For the text-containing cell, return its midpoint in (X, Y) coordinate format. 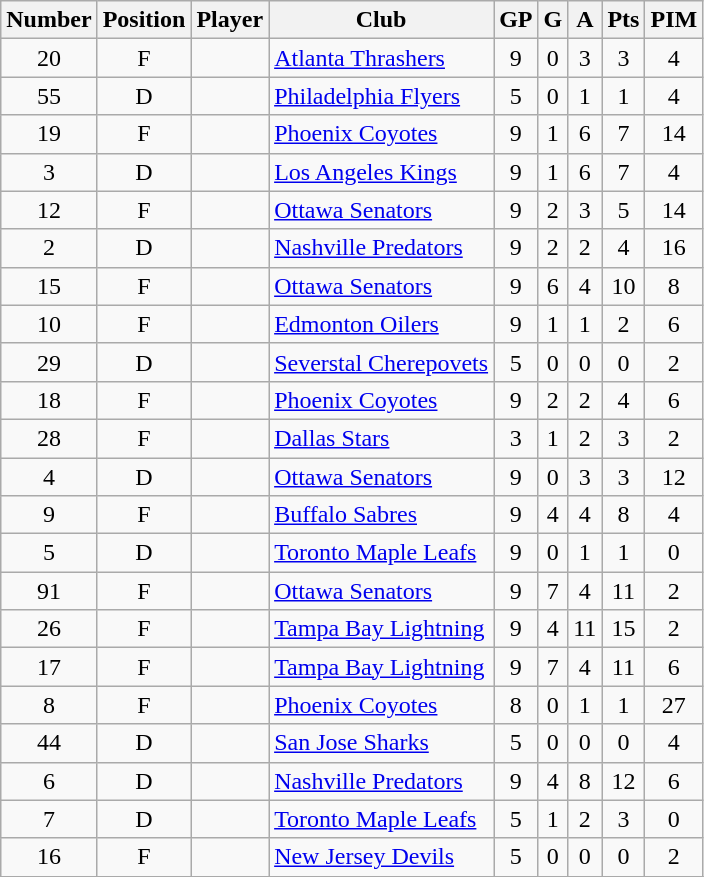
Pts (624, 20)
55 (49, 96)
GP (516, 20)
28 (49, 438)
17 (49, 667)
19 (49, 134)
Severstal Cherepovets (382, 362)
Position (144, 20)
18 (49, 400)
San Jose Sharks (382, 743)
Buffalo Sabres (382, 515)
Number (49, 20)
New Jersey Devils (382, 857)
A (585, 20)
Edmonton Oilers (382, 324)
29 (49, 362)
44 (49, 743)
Club (382, 20)
Philadelphia Flyers (382, 96)
26 (49, 629)
G (553, 20)
Dallas Stars (382, 438)
27 (674, 705)
Player (230, 20)
20 (49, 58)
Atlanta Thrashers (382, 58)
PIM (674, 20)
91 (49, 591)
Los Angeles Kings (382, 172)
